Scan for the cell matching the given text and deliver its [X, Y] coordinate at center. 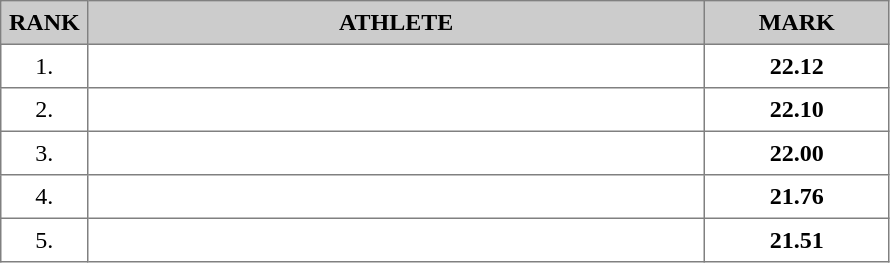
MARK [796, 23]
21.76 [796, 197]
22.00 [796, 153]
22.12 [796, 66]
RANK [44, 23]
1. [44, 66]
ATHLETE [396, 23]
2. [44, 110]
3. [44, 153]
4. [44, 197]
22.10 [796, 110]
5. [44, 240]
21.51 [796, 240]
